Identify which cell holds the provided text, then report its [x, y] central coordinate. 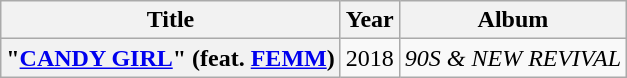
90S & NEW REVIVAL [512, 58]
Album [512, 20]
Title [170, 20]
"CANDY GIRL" (feat. FEMM) [170, 58]
2018 [370, 58]
Year [370, 20]
